Locate the cell with the specified text and output its [x, y] center coordinate. 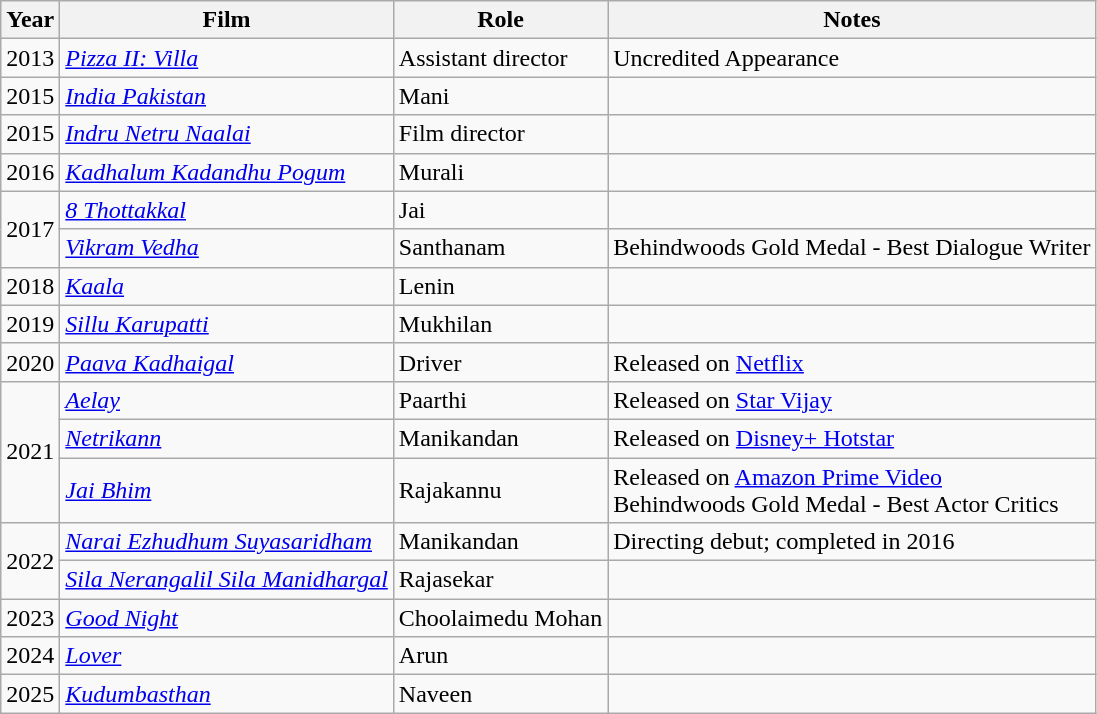
Rajakannu [500, 490]
2017 [30, 229]
Released on Amazon Prime VideoBehindwoods Gold Medal - Best Actor Critics [852, 490]
Arun [500, 656]
Behindwoods Gold Medal - Best Dialogue Writer [852, 248]
2022 [30, 561]
Jai [500, 210]
Jai Bhim [227, 490]
2024 [30, 656]
Released on Netflix [852, 362]
Film director [500, 134]
Mani [500, 96]
Directing debut; completed in 2016 [852, 542]
Assistant director [500, 58]
Indru Netru Naalai [227, 134]
Pizza II: Villa [227, 58]
Sila Nerangalil Sila Manidhargal [227, 580]
Role [500, 20]
Lenin [500, 286]
2019 [30, 324]
Mukhilan [500, 324]
Year [30, 20]
Uncredited Appearance [852, 58]
Aelay [227, 400]
Kaala [227, 286]
Released on Star Vijay [852, 400]
Rajasekar [500, 580]
2018 [30, 286]
Good Night [227, 618]
2016 [30, 172]
Paava Kadhaigal [227, 362]
2013 [30, 58]
Santhanam [500, 248]
2023 [30, 618]
Naveen [500, 694]
Released on Disney+ Hotstar [852, 438]
Paarthi [500, 400]
2025 [30, 694]
Driver [500, 362]
Notes [852, 20]
Kudumbasthan [227, 694]
Vikram Vedha [227, 248]
Murali [500, 172]
Lover [227, 656]
Netrikann [227, 438]
Choolaimedu Mohan [500, 618]
India Pakistan [227, 96]
2020 [30, 362]
2021 [30, 452]
Sillu Karupatti [227, 324]
Narai Ezhudhum Suyasaridham [227, 542]
Film [227, 20]
Kadhalum Kadandhu Pogum [227, 172]
8 Thottakkal [227, 210]
